Pinpoint the cell where the given text exists, returning its (X, Y) midpoint coordinate. 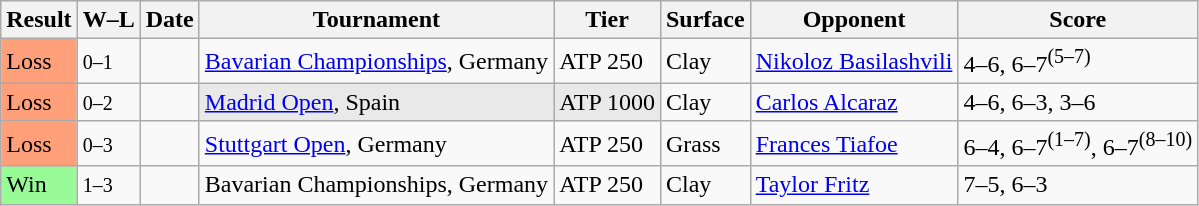
Date (170, 20)
Surface (705, 20)
1–3 (108, 185)
Tournament (376, 20)
Score (1078, 20)
Madrid Open, Spain (376, 102)
6–4, 6–7(1–7), 6–7(8–10) (1078, 144)
4–6, 6–3, 3–6 (1078, 102)
Win (39, 185)
Tier (608, 20)
0–1 (108, 62)
4–6, 6–7(5–7) (1078, 62)
ATP 1000 (608, 102)
Stuttgart Open, Germany (376, 144)
Carlos Alcaraz (854, 102)
Result (39, 20)
Taylor Fritz (854, 185)
Opponent (854, 20)
Nikoloz Basilashvili (854, 62)
Grass (705, 144)
0–2 (108, 102)
7–5, 6–3 (1078, 185)
0–3 (108, 144)
Frances Tiafoe (854, 144)
W–L (108, 20)
